Extract the [X, Y] coordinate from the center of the cell holding the provided text.  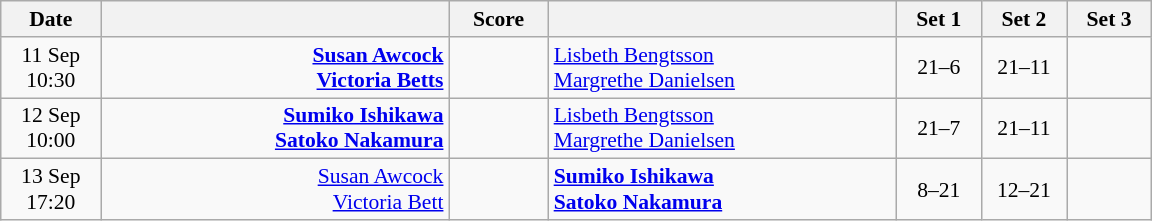
12 Sep10:00 [51, 128]
12–21 [1024, 190]
Susan Awcock Victoria Betts [275, 68]
11 Sep10:30 [51, 68]
Susan Awcock Victoria Bett [275, 190]
Set 2 [1024, 19]
Date [51, 19]
21–7 [938, 128]
Set 1 [938, 19]
Score [498, 19]
8–21 [938, 190]
13 Sep17:20 [51, 190]
21–6 [938, 68]
Set 3 [1108, 19]
